Output the (X, Y) coordinate of the center of the cell containing the given text.  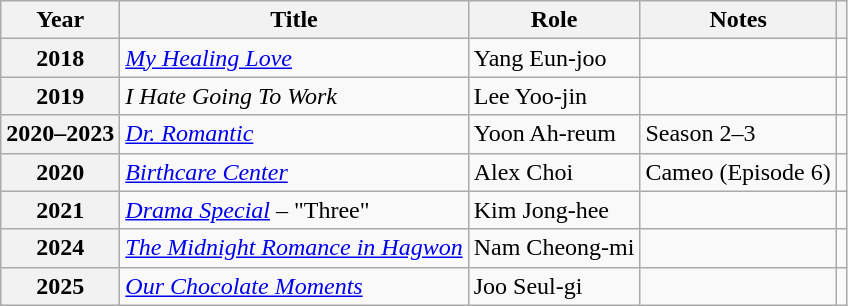
Our Chocolate Moments (294, 286)
Joo Seul-gi (554, 286)
Drama Special – "Three" (294, 210)
2024 (60, 248)
Season 2–3 (738, 134)
The Midnight Romance in Hagwon (294, 248)
Lee Yoo-jin (554, 96)
Birthcare Center (294, 172)
Yang Eun-joo (554, 58)
Cameo (Episode 6) (738, 172)
2020 (60, 172)
Role (554, 20)
Alex Choi (554, 172)
2018 (60, 58)
I Hate Going To Work (294, 96)
My Healing Love (294, 58)
Nam Cheong-mi (554, 248)
2025 (60, 286)
2021 (60, 210)
Title (294, 20)
Yoon Ah-reum (554, 134)
Dr. Romantic (294, 134)
Kim Jong-hee (554, 210)
2019 (60, 96)
2020–2023 (60, 134)
Notes (738, 20)
Year (60, 20)
